Capture the cell that displays the provided text and extract its [x, y] central coordinate. 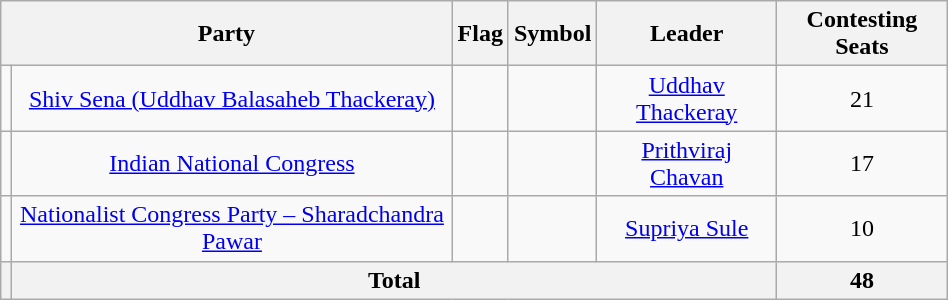
Indian National Congress [232, 164]
10 [862, 228]
21 [862, 98]
Total [394, 280]
Flag [480, 34]
Party [226, 34]
Uddhav Thackeray [687, 98]
17 [862, 164]
Shiv Sena (Uddhav Balasaheb Thackeray) [232, 98]
Leader [687, 34]
Supriya Sule [687, 228]
Symbol [552, 34]
Nationalist Congress Party – Sharadchandra Pawar [232, 228]
Prithviraj Chavan [687, 164]
Contesting Seats [862, 34]
48 [862, 280]
